Pinpoint the cell where the given text exists, returning its [X, Y] midpoint coordinate. 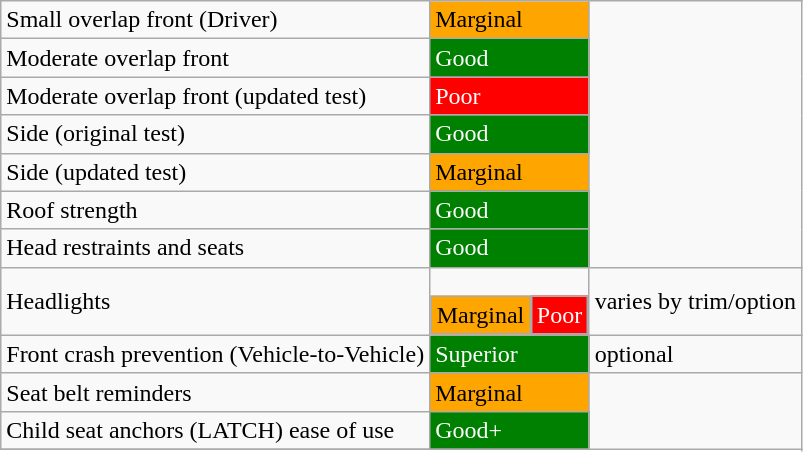
Seat belt reminders [216, 392]
Head restraints and seats [216, 248]
varies by trim/option [695, 301]
optional [695, 354]
Front crash prevention (Vehicle-to-Vehicle) [216, 354]
Side (updated test) [216, 172]
Marginal Poor [510, 301]
Moderate overlap front [216, 58]
Superior [510, 354]
Headlights [216, 301]
Child seat anchors (LATCH) ease of use [216, 430]
Good+ [510, 430]
Roof strength [216, 210]
Side (original test) [216, 134]
Small overlap front (Driver) [216, 20]
Moderate overlap front (updated test) [216, 96]
